Provide the [x, y] coordinate of the cell's center where the given text is located.  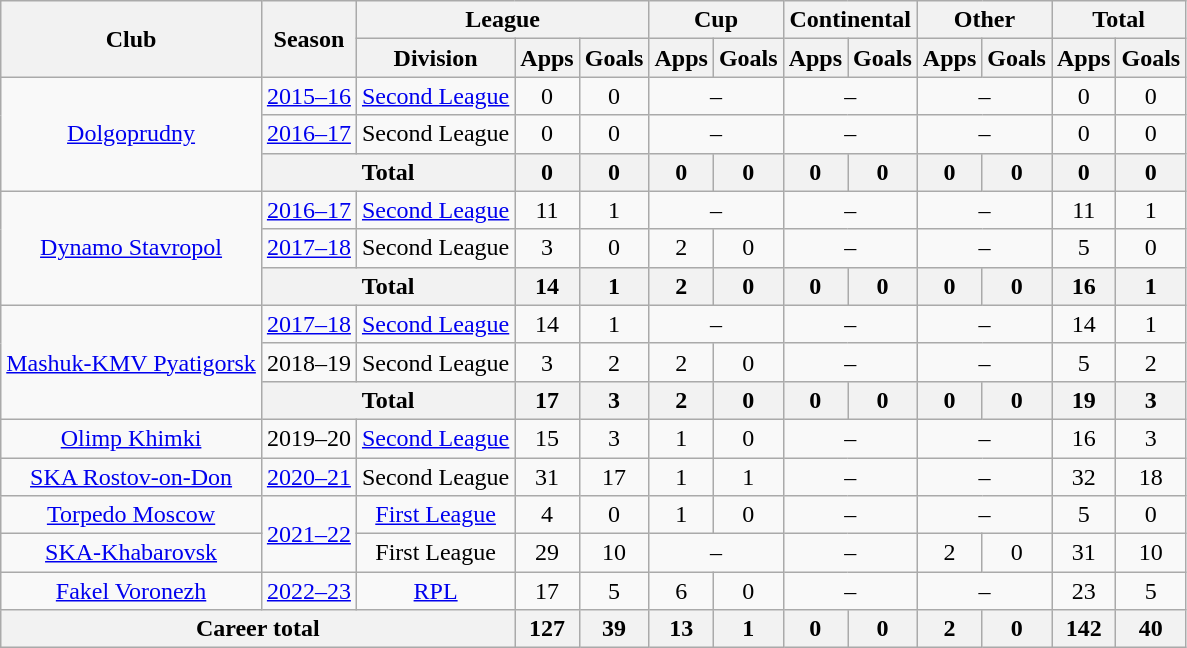
2018–19 [308, 362]
4 [547, 515]
League [502, 20]
6 [681, 591]
Olimp Khimki [132, 438]
Fakel Voronezh [132, 591]
Season [308, 39]
142 [1084, 629]
Mashuk-KMV Pyatigorsk [132, 362]
SKA-Khabarovsk [132, 553]
15 [547, 438]
Division [435, 58]
127 [547, 629]
2019–20 [308, 438]
39 [614, 629]
Dynamo Stavropol [132, 248]
Continental [850, 20]
RPL [435, 591]
29 [547, 553]
Other [984, 20]
Torpedo Moscow [132, 515]
SKA Rostov-on-Don [132, 477]
32 [1084, 477]
2020–21 [308, 477]
18 [1151, 477]
Dolgoprudny [132, 134]
2022–23 [308, 591]
19 [1084, 400]
2021–22 [308, 534]
Club [132, 39]
Career total [258, 629]
40 [1151, 629]
Cup [716, 20]
23 [1084, 591]
2015–16 [308, 96]
13 [681, 629]
